Output the (X, Y) coordinate of the center of the cell containing the given text.  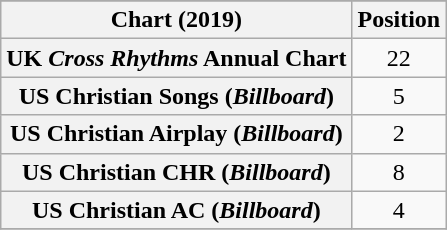
Chart (2019) (176, 20)
5 (399, 96)
US Christian AC (Billboard) (176, 210)
UK Cross Rhythms Annual Chart (176, 58)
US Christian Airplay (Billboard) (176, 134)
Position (399, 20)
4 (399, 210)
22 (399, 58)
8 (399, 172)
US Christian CHR (Billboard) (176, 172)
US Christian Songs (Billboard) (176, 96)
2 (399, 134)
